Find where the given text appears and provide that cell's center as [X, Y] coordinate. 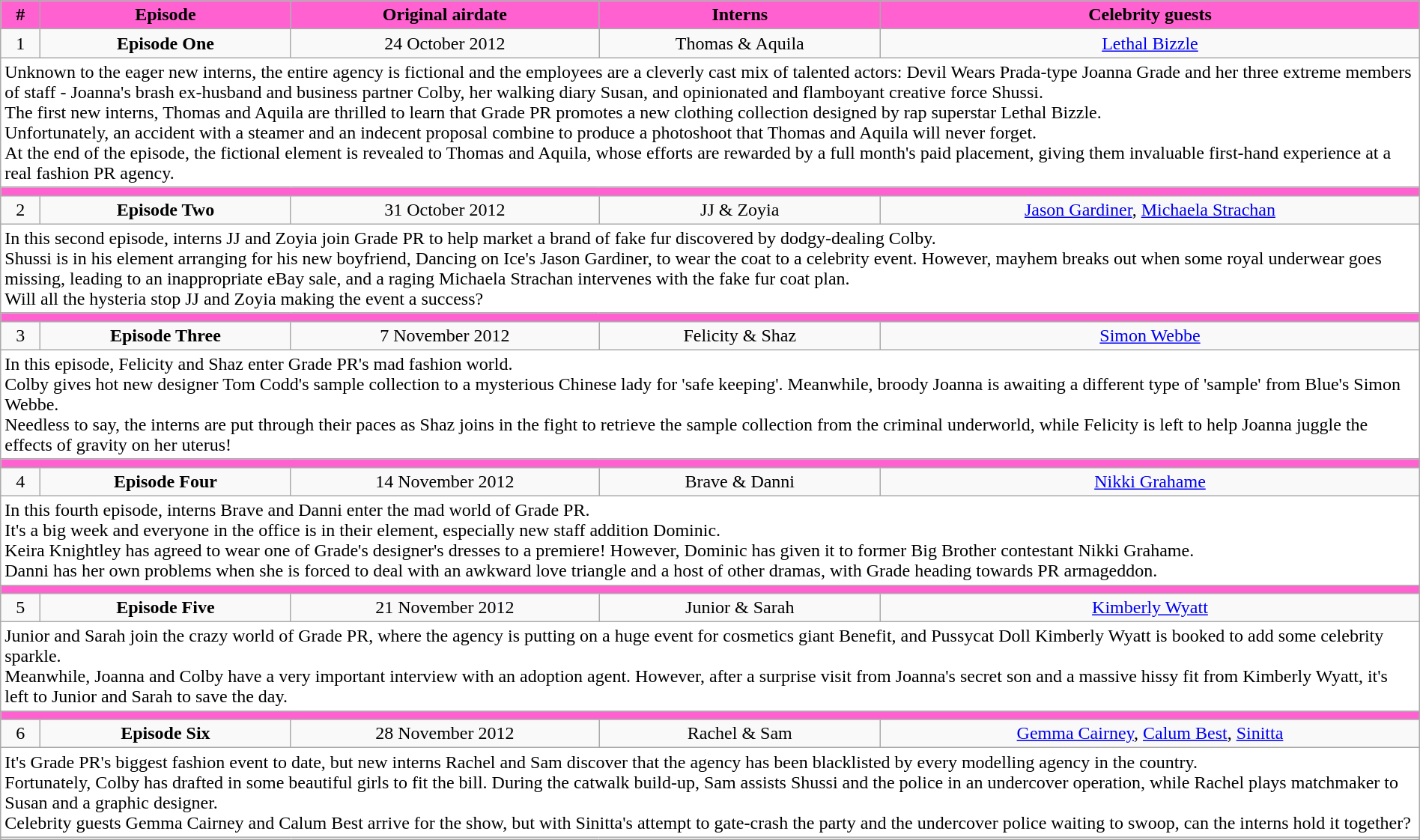
JJ & Zoyia [740, 210]
Nikki Grahame [1150, 481]
24 October 2012 [445, 43]
5 [21, 608]
7 November 2012 [445, 335]
Original airdate [445, 15]
31 October 2012 [445, 210]
28 November 2012 [445, 734]
Episode Three [166, 335]
Jason Gardiner, Michaela Strachan [1150, 210]
21 November 2012 [445, 608]
3 [21, 335]
Thomas & Aquila [740, 43]
4 [21, 481]
Gemma Cairney, Calum Best, Sinitta [1150, 734]
14 November 2012 [445, 481]
Lethal Bizzle [1150, 43]
Episode Five [166, 608]
1 [21, 43]
Episode Six [166, 734]
Rachel & Sam [740, 734]
Simon Webbe [1150, 335]
# [21, 15]
Celebrity guests [1150, 15]
Kimberly Wyatt [1150, 608]
Episode [166, 15]
Felicity & Shaz [740, 335]
Interns [740, 15]
6 [21, 734]
Episode Two [166, 210]
Junior & Sarah [740, 608]
Episode One [166, 43]
2 [21, 210]
Brave & Danni [740, 481]
Episode Four [166, 481]
